Locate the cell with the specified text and output its [X, Y] center coordinate. 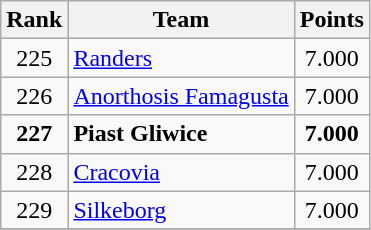
Piast Gliwice [181, 134]
Randers [181, 58]
228 [34, 172]
227 [34, 134]
Cracovia [181, 172]
226 [34, 96]
Rank [34, 20]
Points [332, 20]
Team [181, 20]
229 [34, 210]
225 [34, 58]
Anorthosis Famagusta [181, 96]
Silkeborg [181, 210]
